Pinpoint the cell where the given text exists, returning its [x, y] midpoint coordinate. 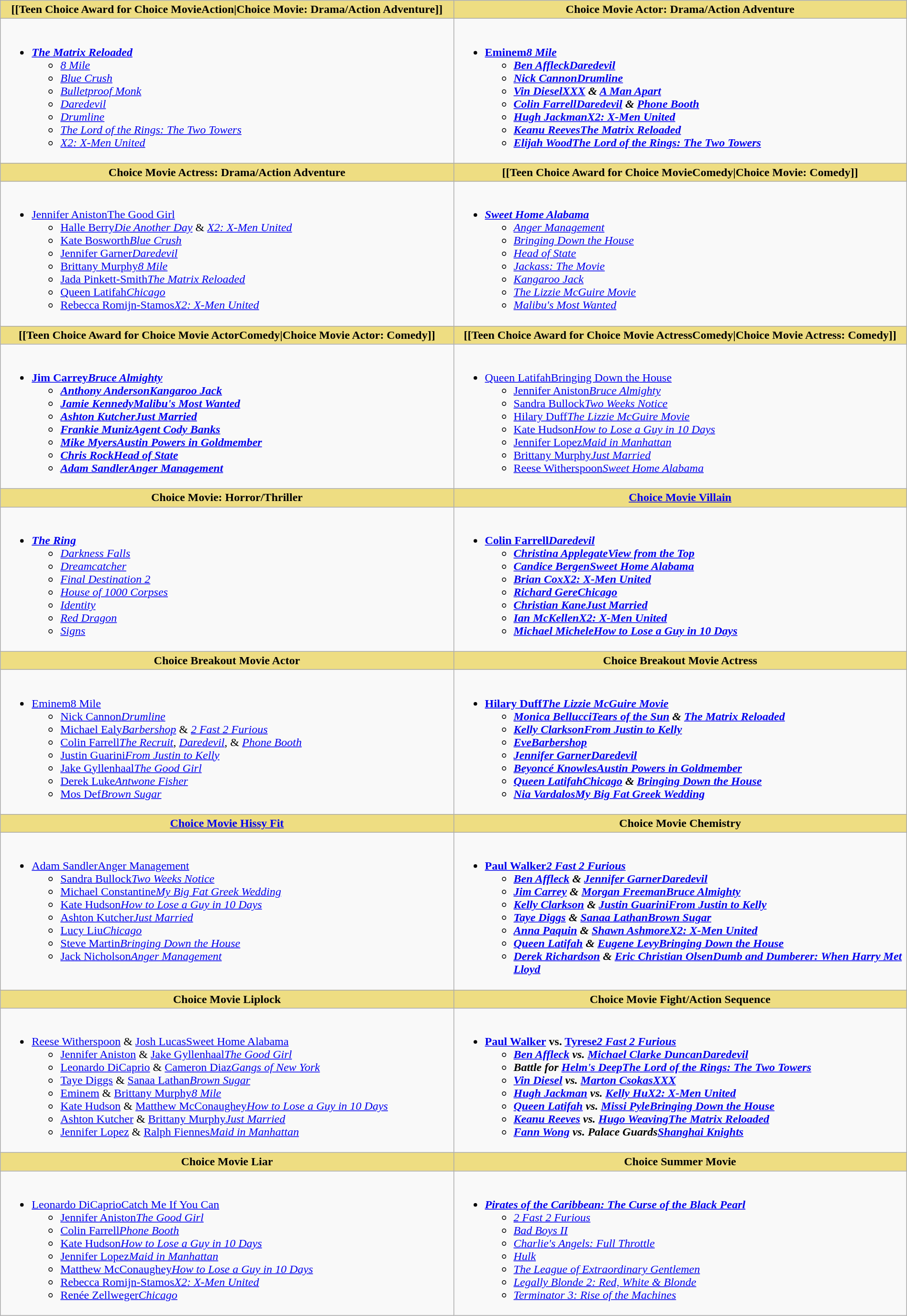
Choice Movie Fight/Action Sequence [680, 999]
Choice Breakout Movie Actress [680, 660]
The Matrix Reloaded8 MileBlue CrushBulletproof MonkDaredevilDrumlineThe Lord of the Rings: The Two TowersX2: X-Men United [227, 91]
Choice Movie Hissy Fit [227, 823]
Choice Movie: Horror/Thriller [227, 498]
Choice Movie Liar [227, 1162]
Choice Movie Chemistry [680, 823]
The RingDarkness FallsDreamcatcherFinal Destination 2House of 1000 CorpsesIdentityRed DragonSigns [227, 579]
[[Teen Choice Award for Choice Movie ActorComedy|Choice Movie Actor: Comedy]] [227, 335]
Choice Breakout Movie Actor [227, 660]
Choice Movie Actor: Drama/Action Adventure [680, 10]
[[Teen Choice Award for Choice MovieComedy|Choice Movie: Comedy]] [680, 172]
Choice Summer Movie [680, 1162]
Choice Movie Villain [680, 498]
Choice Movie Liplock [227, 999]
Choice Movie Actress: Drama/Action Adventure [227, 172]
[[Teen Choice Award for Choice Movie ActressComedy|Choice Movie Actress: Comedy]] [680, 335]
[[Teen Choice Award for Choice MovieAction|Choice Movie: Drama/Action Adventure]] [227, 10]
Sweet Home AlabamaAnger ManagementBringing Down the HouseHead of StateJackass: The MovieKangaroo JackThe Lizzie McGuire MovieMalibu's Most Wanted [680, 254]
